Extract the [X, Y] coordinate from the center of the cell holding the provided text.  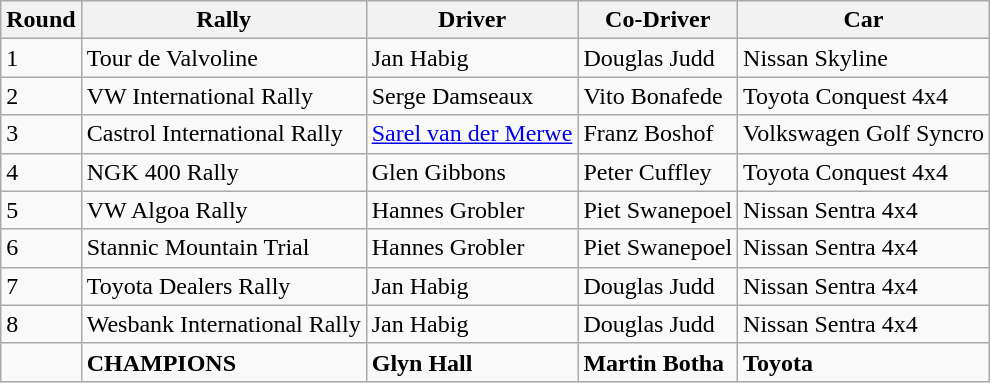
NGK 400 Rally [224, 172]
Rally [224, 20]
2 [41, 96]
CHAMPIONS [224, 362]
Castrol International Rally [224, 134]
Vito Bonafede [658, 96]
Tour de Valvoline [224, 58]
Wesbank International Rally [224, 324]
4 [41, 172]
Nissan Skyline [864, 58]
Glen Gibbons [472, 172]
1 [41, 58]
VW International Rally [224, 96]
Car [864, 20]
Volkswagen Golf Syncro [864, 134]
6 [41, 248]
5 [41, 210]
Toyota [864, 362]
VW Algoa Rally [224, 210]
8 [41, 324]
Toyota Dealers Rally [224, 286]
Co-Driver [658, 20]
Franz Boshof [658, 134]
Peter Cuffley [658, 172]
Stannic Mountain Trial [224, 248]
Driver [472, 20]
Martin Botha [658, 362]
Glyn Hall [472, 362]
Round [41, 20]
3 [41, 134]
Serge Damseaux [472, 96]
7 [41, 286]
Sarel van der Merwe [472, 134]
